Locate the cell with the specified text and output its (X, Y) center coordinate. 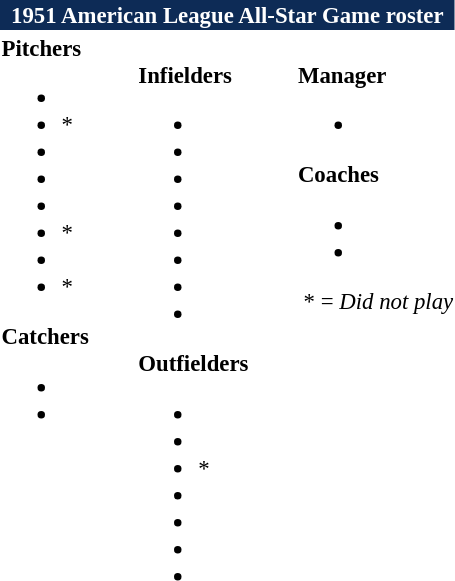
1951 American League All-Star Game roster (228, 15)
